Capture the cell that displays the provided text and extract its [X, Y] central coordinate. 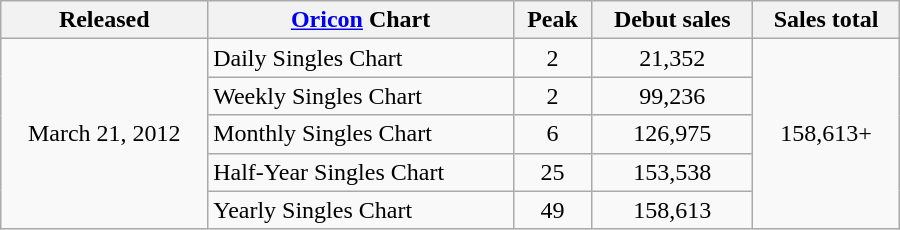
Yearly Singles Chart [361, 210]
Monthly Singles Chart [361, 134]
21,352 [672, 58]
Sales total [826, 20]
Oricon Chart [361, 20]
March 21, 2012 [104, 134]
158,613+ [826, 134]
Half-Year Singles Chart [361, 172]
158,613 [672, 210]
126,975 [672, 134]
Peak [552, 20]
Released [104, 20]
25 [552, 172]
6 [552, 134]
153,538 [672, 172]
Daily Singles Chart [361, 58]
Debut sales [672, 20]
Weekly Singles Chart [361, 96]
49 [552, 210]
99,236 [672, 96]
